Scan for the cell matching the given text and deliver its [X, Y] coordinate at center. 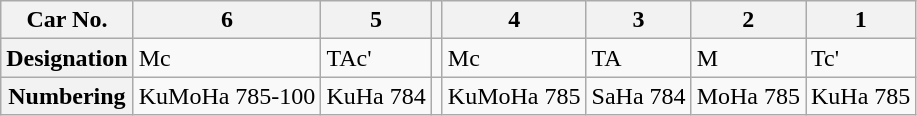
5 [376, 20]
Tc' [861, 58]
KuHa 784 [376, 96]
3 [638, 20]
Numbering [67, 96]
Car No. [67, 20]
M [748, 58]
4 [514, 20]
TA [638, 58]
KuMoHa 785 [514, 96]
1 [861, 20]
TAc' [376, 58]
SaHa 784 [638, 96]
MoHa 785 [748, 96]
Designation [67, 58]
KuMoHa 785-100 [227, 96]
6 [227, 20]
2 [748, 20]
KuHa 785 [861, 96]
